Identify which cell holds the provided text, then report its [x, y] central coordinate. 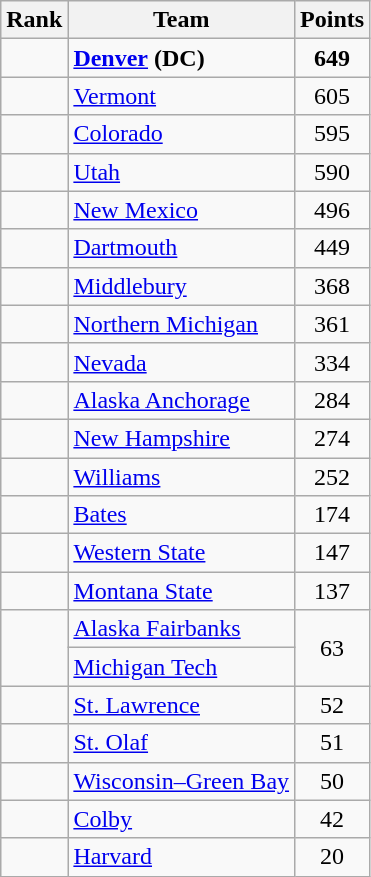
63 [332, 648]
361 [332, 324]
52 [332, 705]
368 [332, 286]
51 [332, 743]
Montana State [182, 591]
New Mexico [182, 210]
274 [332, 438]
595 [332, 134]
Williams [182, 477]
St. Lawrence [182, 705]
Western State [182, 553]
St. Olaf [182, 743]
20 [332, 857]
Bates [182, 515]
Alaska Anchorage [182, 400]
Utah [182, 172]
174 [332, 515]
Vermont [182, 96]
50 [332, 781]
334 [332, 362]
Points [332, 20]
496 [332, 210]
147 [332, 553]
Michigan Tech [182, 667]
590 [332, 172]
Wisconsin–Green Bay [182, 781]
Harvard [182, 857]
Alaska Fairbanks [182, 629]
Northern Michigan [182, 324]
137 [332, 591]
605 [332, 96]
284 [332, 400]
New Hampshire [182, 438]
Nevada [182, 362]
Colby [182, 819]
252 [332, 477]
42 [332, 819]
Team [182, 20]
649 [332, 58]
Denver (DC) [182, 58]
Middlebury [182, 286]
Rank [34, 20]
Dartmouth [182, 248]
Colorado [182, 134]
449 [332, 248]
